Locate the cell with the specified text and output its [X, Y] center coordinate. 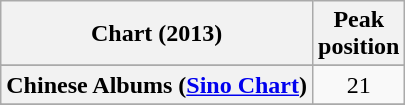
Chinese Albums (Sino Chart) [157, 85]
21 [359, 85]
Peakposition [359, 34]
Chart (2013) [157, 34]
